Detect which cell encompasses the target text, then output its (x, y) center coordinate. 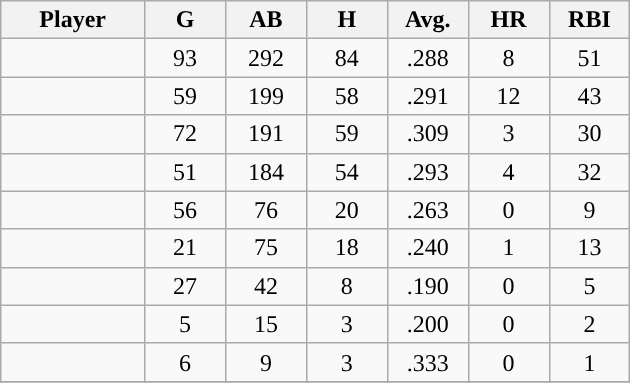
HR (508, 20)
.309 (428, 134)
.200 (428, 324)
75 (266, 248)
30 (590, 134)
H (346, 20)
Player (73, 20)
15 (266, 324)
2 (590, 324)
72 (186, 134)
54 (346, 172)
12 (508, 96)
4 (508, 172)
.288 (428, 58)
.333 (428, 362)
13 (590, 248)
32 (590, 172)
6 (186, 362)
21 (186, 248)
43 (590, 96)
56 (186, 210)
93 (186, 58)
.291 (428, 96)
.293 (428, 172)
199 (266, 96)
AB (266, 20)
58 (346, 96)
42 (266, 286)
84 (346, 58)
18 (346, 248)
76 (266, 210)
.263 (428, 210)
RBI (590, 20)
.190 (428, 286)
184 (266, 172)
.240 (428, 248)
27 (186, 286)
292 (266, 58)
G (186, 20)
191 (266, 134)
Avg. (428, 20)
20 (346, 210)
